Find where the given text appears and provide that cell's center as [x, y] coordinate. 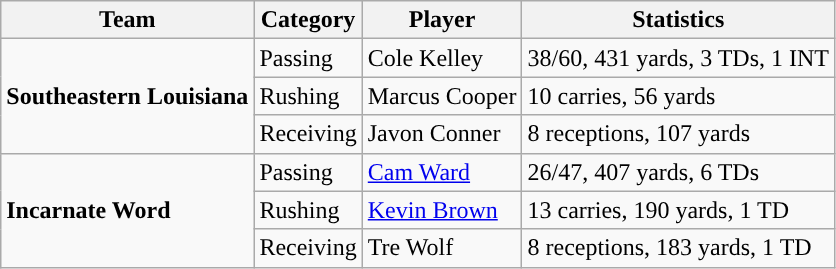
8 receptions, 183 yards, 1 TD [678, 248]
Incarnate Word [128, 210]
Statistics [678, 20]
Javon Conner [442, 134]
13 carries, 190 yards, 1 TD [678, 210]
Cole Kelley [442, 58]
10 carries, 56 yards [678, 96]
Marcus Cooper [442, 96]
26/47, 407 yards, 6 TDs [678, 172]
Category [308, 20]
Tre Wolf [442, 248]
Southeastern Louisiana [128, 96]
38/60, 431 yards, 3 TDs, 1 INT [678, 58]
Kevin Brown [442, 210]
8 receptions, 107 yards [678, 134]
Team [128, 20]
Player [442, 20]
Cam Ward [442, 172]
